Scan for the cell matching the given text and deliver its [X, Y] coordinate at center. 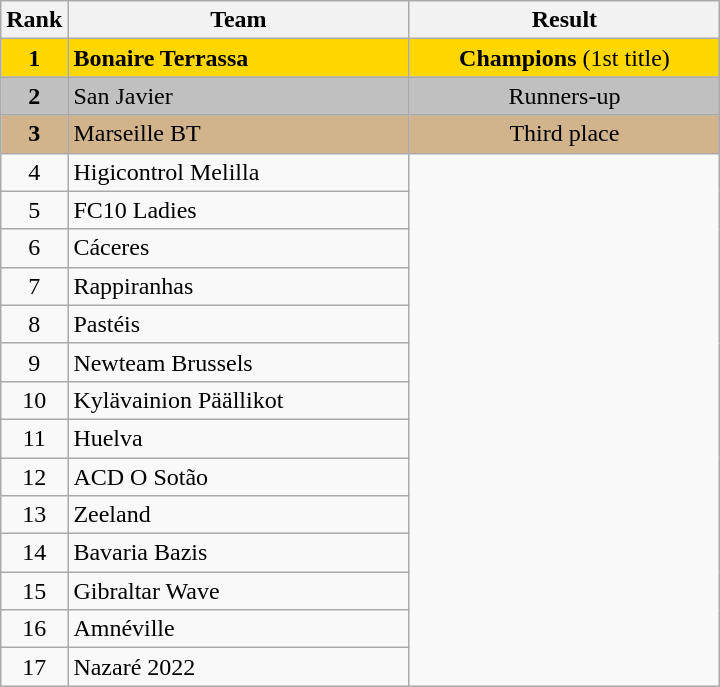
FC10 Ladies [238, 210]
Team [238, 20]
Pastéis [238, 324]
5 [34, 210]
San Javier [238, 96]
Higicontrol Melilla [238, 172]
ACD O Sotão [238, 477]
9 [34, 362]
Rank [34, 20]
Kylävainion Päällikot [238, 400]
16 [34, 629]
Gibraltar Wave [238, 591]
11 [34, 438]
Zeeland [238, 515]
6 [34, 248]
3 [34, 134]
Amnéville [238, 629]
7 [34, 286]
13 [34, 515]
Rappiranhas [238, 286]
17 [34, 667]
Bavaria Bazis [238, 553]
Marseille BT [238, 134]
Champions (1st title) [564, 58]
Third place [564, 134]
Cáceres [238, 248]
8 [34, 324]
Result [564, 20]
10 [34, 400]
15 [34, 591]
1 [34, 58]
Huelva [238, 438]
Nazaré 2022 [238, 667]
Newteam Brussels [238, 362]
Runners-up [564, 96]
14 [34, 553]
4 [34, 172]
2 [34, 96]
Bonaire Terrassa [238, 58]
12 [34, 477]
